Pinpoint the cell where the given text exists, returning its (X, Y) midpoint coordinate. 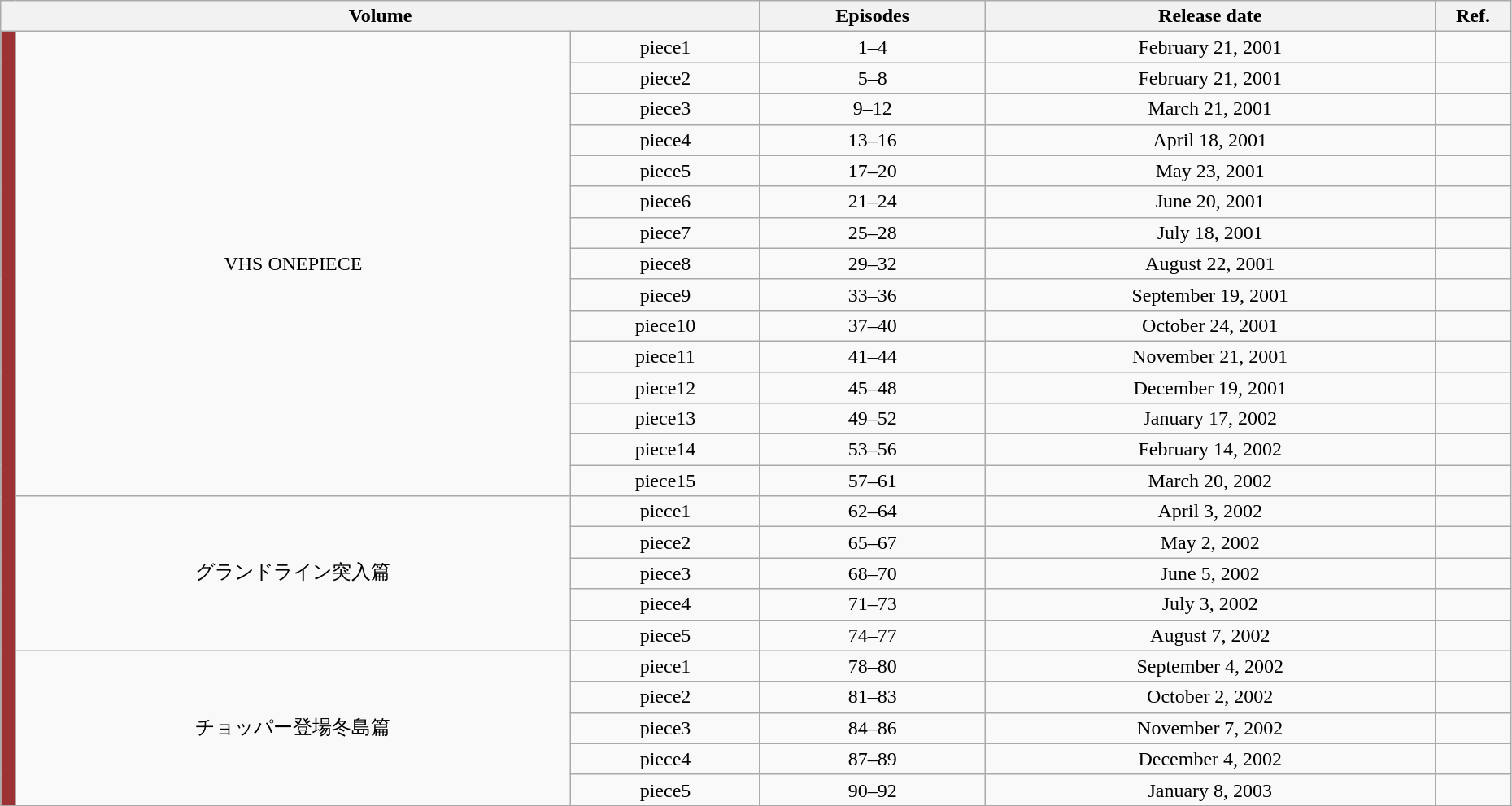
9–12 (872, 109)
57–61 (872, 481)
1–4 (872, 47)
84–86 (872, 728)
13–16 (872, 140)
37–40 (872, 325)
August 22, 2001 (1210, 264)
April 18, 2001 (1210, 140)
April 3, 2002 (1210, 512)
71–73 (872, 604)
November 7, 2002 (1210, 728)
August 7, 2002 (1210, 635)
March 21, 2001 (1210, 109)
December 19, 2001 (1210, 388)
June 5, 2002 (1210, 573)
May 2, 2002 (1210, 542)
5–8 (872, 78)
87–89 (872, 759)
グランドライン突入篇 (293, 573)
piece6 (665, 202)
September 4, 2002 (1210, 666)
68–70 (872, 573)
piece13 (665, 419)
21–24 (872, 202)
Episodes (872, 16)
90–92 (872, 790)
piece9 (665, 294)
53–56 (872, 450)
October 24, 2001 (1210, 325)
Volume (381, 16)
January 17, 2002 (1210, 419)
25–28 (872, 233)
June 20, 2001 (1210, 202)
33–36 (872, 294)
VHS ONEPIECE (293, 264)
December 4, 2002 (1210, 759)
July 3, 2002 (1210, 604)
July 18, 2001 (1210, 233)
74–77 (872, 635)
Ref. (1474, 16)
piece11 (665, 356)
41–44 (872, 356)
March 20, 2002 (1210, 481)
81–83 (872, 697)
November 21, 2001 (1210, 356)
62–64 (872, 512)
February 14, 2002 (1210, 450)
49–52 (872, 419)
May 23, 2001 (1210, 171)
piece15 (665, 481)
September 19, 2001 (1210, 294)
October 2, 2002 (1210, 697)
piece7 (665, 233)
piece14 (665, 450)
piece12 (665, 388)
piece10 (665, 325)
45–48 (872, 388)
17–20 (872, 171)
78–80 (872, 666)
65–67 (872, 542)
piece8 (665, 264)
29–32 (872, 264)
Release date (1210, 16)
チョッパー登場冬島篇 (293, 728)
January 8, 2003 (1210, 790)
